Determine the (X, Y) coordinate at the center of the cell enclosing the given text.  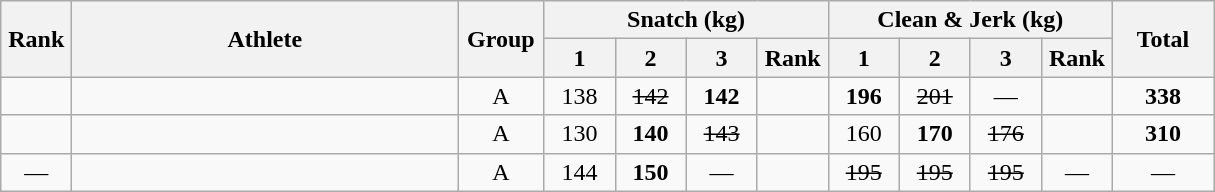
150 (650, 172)
140 (650, 134)
144 (580, 172)
338 (1162, 96)
196 (864, 96)
143 (722, 134)
170 (934, 134)
310 (1162, 134)
138 (580, 96)
176 (1006, 134)
Group (501, 39)
Total (1162, 39)
130 (580, 134)
Snatch (kg) (686, 20)
Athlete (265, 39)
Clean & Jerk (kg) (970, 20)
201 (934, 96)
160 (864, 134)
